Determine the (X, Y) coordinate at the center of the cell enclosing the given text.  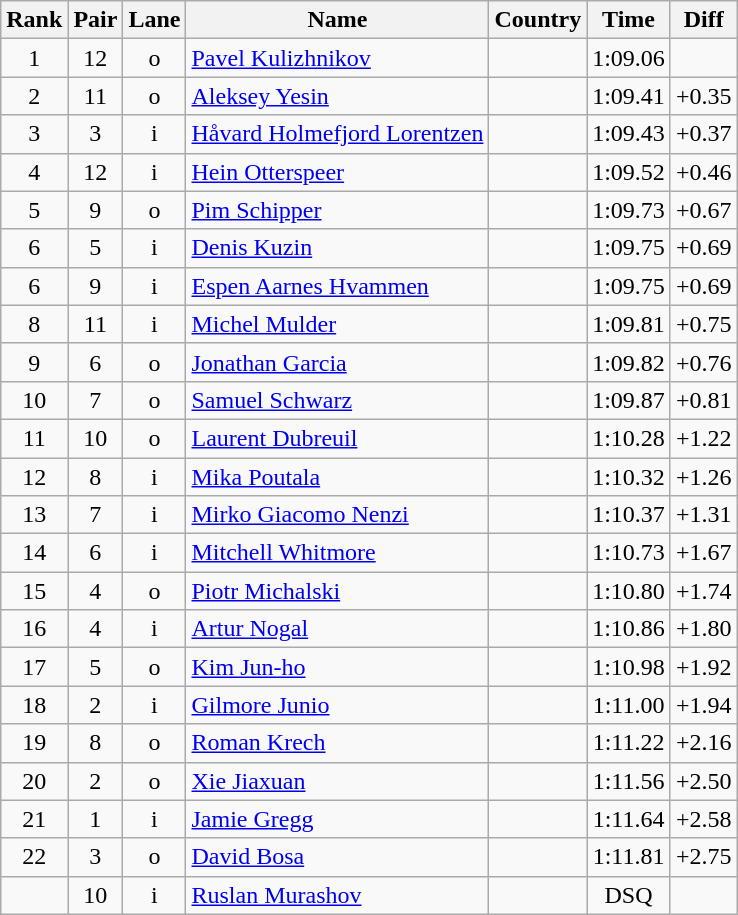
+0.37 (704, 134)
Håvard Holmefjord Lorentzen (338, 134)
Rank (34, 20)
Pim Schipper (338, 210)
Mitchell Whitmore (338, 553)
Espen Aarnes Hvammen (338, 286)
14 (34, 553)
1:10.86 (629, 629)
1:10.73 (629, 553)
Michel Mulder (338, 324)
+1.80 (704, 629)
+1.94 (704, 705)
20 (34, 781)
+1.22 (704, 438)
19 (34, 743)
1:09.43 (629, 134)
Aleksey Yesin (338, 96)
Kim Jun-ho (338, 667)
1:09.87 (629, 400)
Time (629, 20)
Pair (96, 20)
Gilmore Junio (338, 705)
16 (34, 629)
Xie Jiaxuan (338, 781)
+0.35 (704, 96)
+1.67 (704, 553)
+2.75 (704, 857)
17 (34, 667)
+1.26 (704, 477)
1:09.41 (629, 96)
Lane (154, 20)
1:09.81 (629, 324)
Laurent Dubreuil (338, 438)
1:10.37 (629, 515)
Mirko Giacomo Nenzi (338, 515)
+1.74 (704, 591)
+2.16 (704, 743)
Samuel Schwarz (338, 400)
DSQ (629, 895)
+0.75 (704, 324)
+0.81 (704, 400)
1:10.80 (629, 591)
1:11.81 (629, 857)
+1.31 (704, 515)
1:09.82 (629, 362)
1:09.73 (629, 210)
+1.92 (704, 667)
13 (34, 515)
1:11.64 (629, 819)
1:11.00 (629, 705)
18 (34, 705)
Jonathan Garcia (338, 362)
+0.46 (704, 172)
1:09.52 (629, 172)
Artur Nogal (338, 629)
Country (538, 20)
21 (34, 819)
Roman Krech (338, 743)
Jamie Gregg (338, 819)
Pavel Kulizhnikov (338, 58)
Ruslan Murashov (338, 895)
Name (338, 20)
+0.76 (704, 362)
Denis Kuzin (338, 248)
Hein Otterspeer (338, 172)
+0.67 (704, 210)
1:11.56 (629, 781)
1:10.28 (629, 438)
1:11.22 (629, 743)
David Bosa (338, 857)
1:10.98 (629, 667)
Diff (704, 20)
Piotr Michalski (338, 591)
1:09.06 (629, 58)
1:10.32 (629, 477)
15 (34, 591)
22 (34, 857)
+2.58 (704, 819)
+2.50 (704, 781)
Mika Poutala (338, 477)
